Determine the (X, Y) coordinate at the center of the cell enclosing the given text.  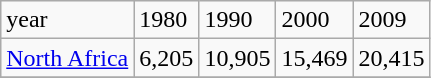
North Africa (68, 58)
1990 (238, 20)
1980 (166, 20)
15,469 (314, 58)
2009 (392, 20)
2000 (314, 20)
10,905 (238, 58)
6,205 (166, 58)
20,415 (392, 58)
year (68, 20)
